Determine the (x, y) coordinate at the center of the cell enclosing the given text.  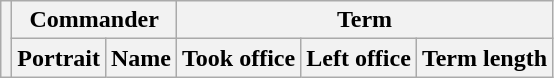
Term (365, 20)
Left office (359, 58)
Term length (484, 58)
Portrait (59, 58)
Commander (94, 20)
Name (140, 58)
Took office (239, 58)
